Determine the (X, Y) coordinate at the center of the cell enclosing the given text.  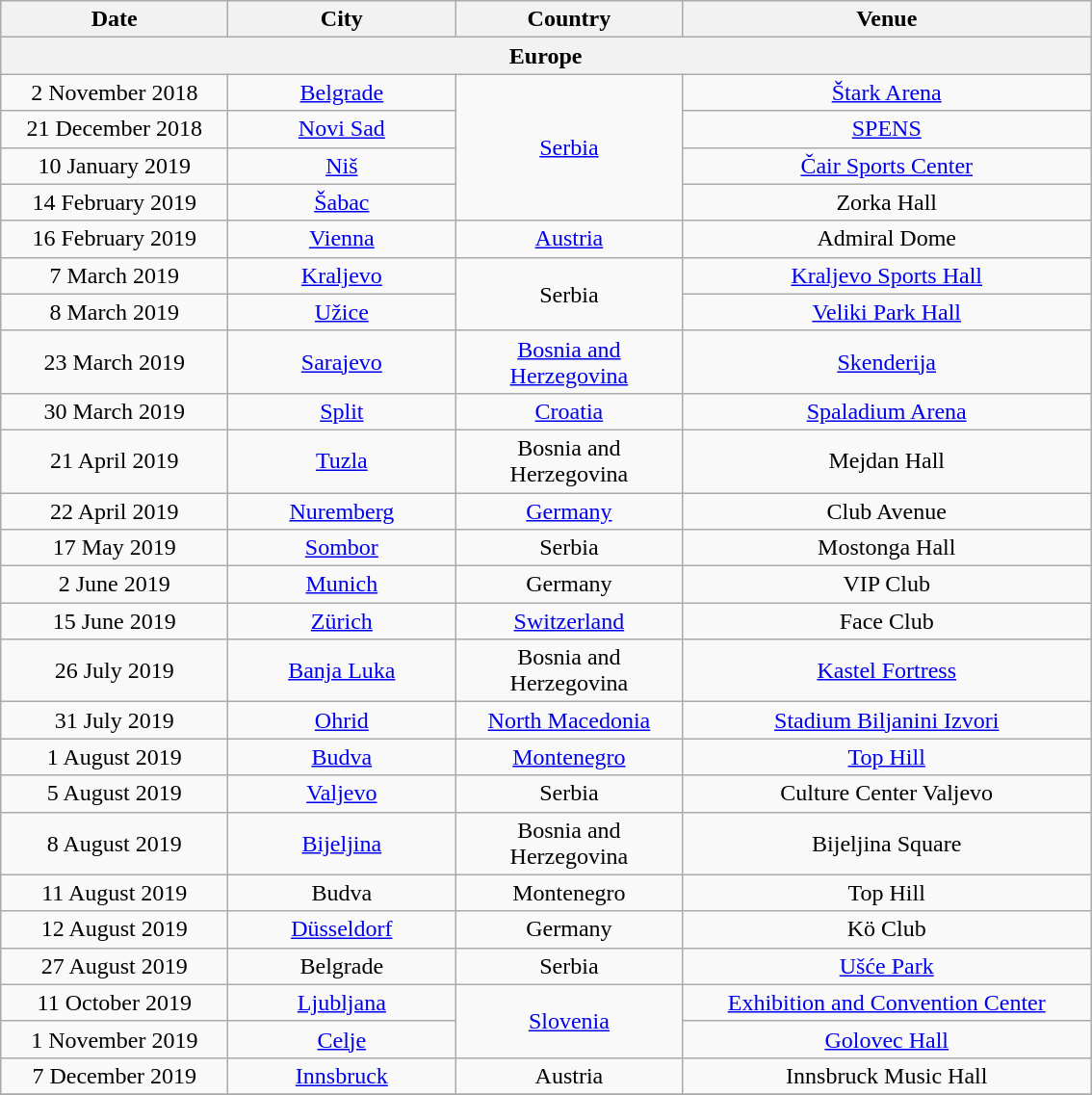
SPENS (887, 129)
Banja Luka (342, 670)
Golovec Hall (887, 1039)
Nuremberg (342, 511)
Skenderija (887, 362)
Ljubljana (342, 1003)
Country (569, 19)
30 March 2019 (115, 411)
Kraljevo Sports Hall (887, 275)
Culture Center Valjevo (887, 794)
Čair Sports Center (887, 166)
16 February 2019 (115, 239)
Düsseldorf (342, 929)
Croatia (569, 411)
Ohrid (342, 720)
Novi Sad (342, 129)
Club Avenue (887, 511)
8 March 2019 (115, 312)
Spaladium Arena (887, 411)
Kraljevo (342, 275)
27 August 2019 (115, 966)
Bijeljina (342, 844)
7 March 2019 (115, 275)
5 August 2019 (115, 794)
Veliki Park Hall (887, 312)
Zorka Hall (887, 202)
Munich (342, 585)
Zürich (342, 621)
31 July 2019 (115, 720)
North Macedonia (569, 720)
Europe (546, 56)
Tuzla (342, 460)
Admiral Dome (887, 239)
21 December 2018 (115, 129)
Niš (342, 166)
1 August 2019 (115, 757)
Valjevo (342, 794)
Mostonga Hall (887, 548)
Date (115, 19)
22 April 2019 (115, 511)
Kastel Fortress (887, 670)
Split (342, 411)
Innsbruck Music Hall (887, 1076)
2 June 2019 (115, 585)
Šabac (342, 202)
City (342, 19)
21 April 2019 (115, 460)
7 December 2019 (115, 1076)
Slovenia (569, 1021)
Innsbruck (342, 1076)
15 June 2019 (115, 621)
10 January 2019 (115, 166)
Bijeljina Square (887, 844)
12 August 2019 (115, 929)
Vienna (342, 239)
14 February 2019 (115, 202)
11 August 2019 (115, 893)
Exhibition and Convention Center (887, 1003)
Kö Club (887, 929)
26 July 2019 (115, 670)
23 March 2019 (115, 362)
8 August 2019 (115, 844)
Switzerland (569, 621)
Face Club (887, 621)
VIP Club (887, 585)
Ušće Park (887, 966)
11 October 2019 (115, 1003)
Sombor (342, 548)
2 November 2018 (115, 92)
17 May 2019 (115, 548)
Celje (342, 1039)
Venue (887, 19)
Užice (342, 312)
Mejdan Hall (887, 460)
Stadium Biljanini Izvori (887, 720)
Sarajevo (342, 362)
Štark Arena (887, 92)
1 November 2019 (115, 1039)
